Output the [x, y] coordinate of the center of the cell containing the given text.  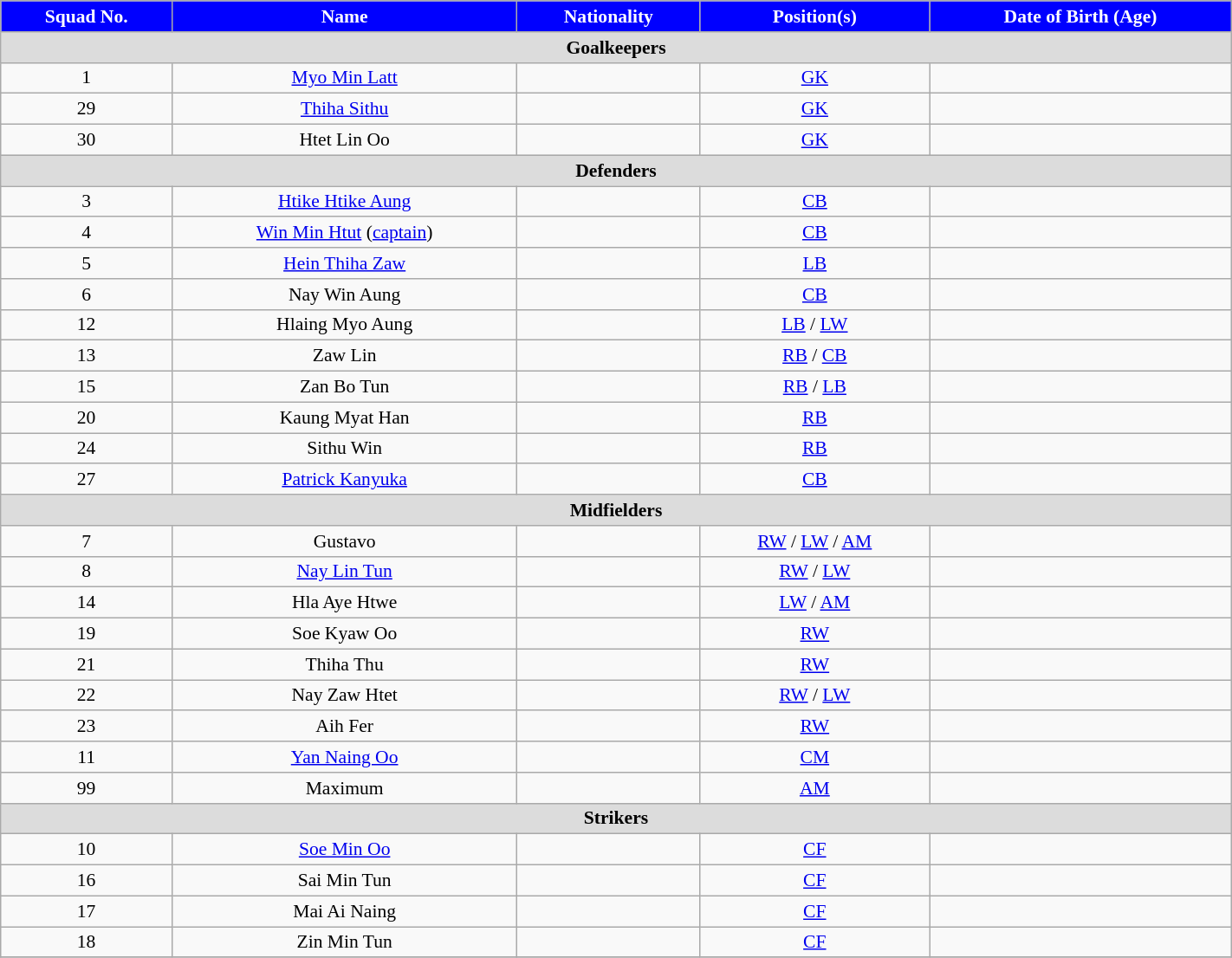
Hein Thiha Zaw [345, 263]
Thiha Thu [345, 664]
Nay Win Aung [345, 295]
Strikers [616, 819]
30 [87, 140]
Sithu Win [345, 449]
Hlaing Myo Aung [345, 325]
12 [87, 325]
18 [87, 942]
Midfielders [616, 510]
17 [87, 911]
29 [87, 109]
RB / LB [814, 387]
Htet Lin Oo [345, 140]
Zin Min Tun [345, 942]
Nay Zaw Htet [345, 696]
21 [87, 664]
27 [87, 480]
22 [87, 696]
5 [87, 263]
Patrick Kanyuka [345, 480]
4 [87, 233]
Mai Ai Naing [345, 911]
16 [87, 881]
Kaung Myat Han [345, 418]
10 [87, 850]
23 [87, 727]
Thiha Sithu [345, 109]
Zaw Lin [345, 356]
Maximum [345, 788]
Yan Naing Oo [345, 757]
RB / CB [814, 356]
Win Min Htut (captain) [345, 233]
LB / LW [814, 325]
Soe Min Oo [345, 850]
Squad No. [87, 16]
Goalkeepers [616, 48]
15 [87, 387]
14 [87, 603]
8 [87, 572]
Zan Bo Tun [345, 387]
Defenders [616, 171]
24 [87, 449]
Nay Lin Tun [345, 572]
6 [87, 295]
Hla Aye Htwe [345, 603]
Nationality [608, 16]
Myo Min Latt [345, 78]
1 [87, 78]
13 [87, 356]
Sai Min Tun [345, 881]
AM [814, 788]
3 [87, 202]
CM [814, 757]
LW / AM [814, 603]
RW / LW / AM [814, 541]
LB [814, 263]
99 [87, 788]
19 [87, 634]
Name [345, 16]
11 [87, 757]
Htike Htike Aung [345, 202]
Aih Fer [345, 727]
Position(s) [814, 16]
7 [87, 541]
Gustavo [345, 541]
20 [87, 418]
Date of Birth (Age) [1080, 16]
Soe Kyaw Oo [345, 634]
